Search for the cell housing the specified text and yield its [X, Y] center coordinate. 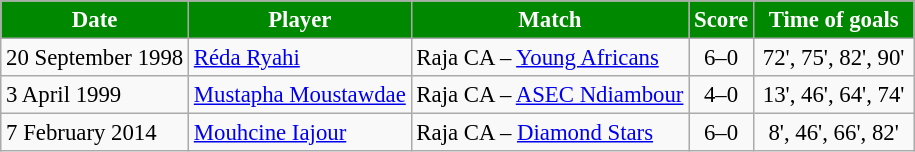
Match [550, 20]
7 February 2014 [95, 133]
Player [300, 20]
3 April 1999 [95, 95]
Time of goals [834, 20]
Score [722, 20]
20 September 1998 [95, 58]
Mouhcine Iajour [300, 133]
Réda Ryahi [300, 58]
72', 75', 82', 90' [834, 58]
8', 46', 66', 82' [834, 133]
Date [95, 20]
Raja CA – Diamond Stars [550, 133]
13', 46', 64', 74' [834, 95]
Raja CA – Young Africans [550, 58]
Raja CA – ASEC Ndiambour [550, 95]
4–0 [722, 95]
Mustapha Moustawdae [300, 95]
